Determine the [x, y] coordinate at the center of the cell enclosing the given text.  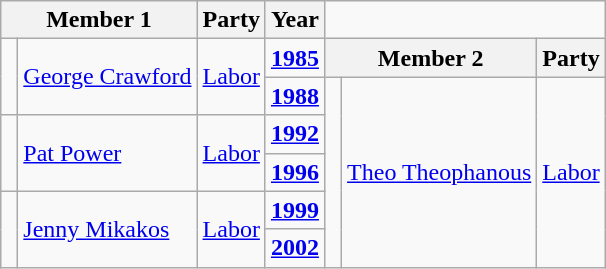
Theo Theophanous [440, 172]
2002 [294, 248]
George Crawford [108, 77]
Year [294, 20]
1992 [294, 134]
Jenny Mikakos [108, 229]
1996 [294, 172]
Member 1 [99, 20]
1988 [294, 96]
Member 2 [430, 58]
Pat Power [108, 153]
1999 [294, 210]
1985 [294, 58]
